Identify which cell holds the provided text, then report its (X, Y) central coordinate. 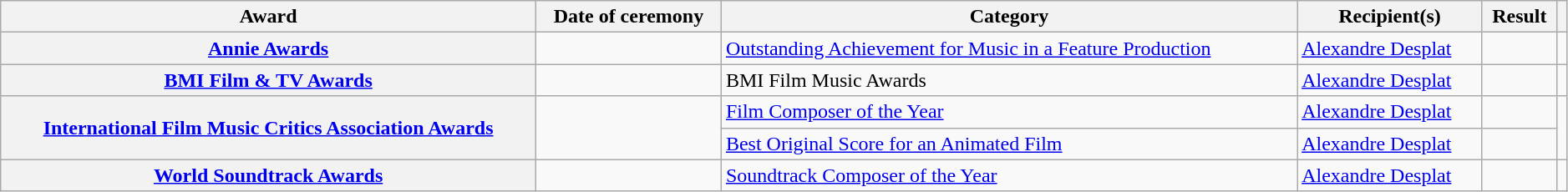
Annie Awards (269, 48)
Category (1009, 17)
International Film Music Critics Association Awards (269, 128)
Film Composer of the Year (1009, 112)
Award (269, 17)
BMI Film & TV Awards (269, 80)
Result (1519, 17)
Recipient(s) (1390, 17)
Outstanding Achievement for Music in a Feature Production (1009, 48)
Best Original Score for an Animated Film (1009, 144)
World Soundtrack Awards (269, 175)
Soundtrack Composer of the Year (1009, 175)
BMI Film Music Awards (1009, 80)
Date of ceremony (628, 17)
